Find where the given text appears and provide that cell's center as (X, Y) coordinate. 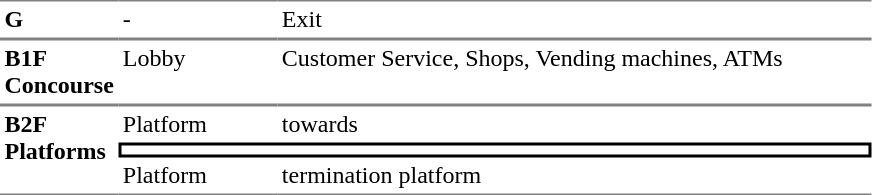
Lobby (198, 72)
- (198, 20)
Platform (198, 124)
B1FConcourse (59, 72)
Exit (574, 20)
G (59, 20)
towards (574, 124)
B2FPlatforms (59, 150)
Customer Service, Shops, Vending machines, ATMs (574, 72)
